Return the [x, y] coordinate for the center point of the cell that contains the specified text.  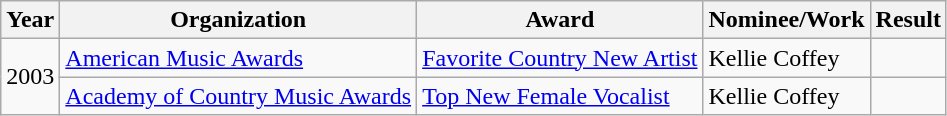
Top New Female Vocalist [560, 96]
Year [30, 20]
2003 [30, 77]
Favorite Country New Artist [560, 58]
Organization [238, 20]
Result [908, 20]
Award [560, 20]
Academy of Country Music Awards [238, 96]
Nominee/Work [786, 20]
American Music Awards [238, 58]
